Determine the [X, Y] coordinate at the center of the cell enclosing the given text.  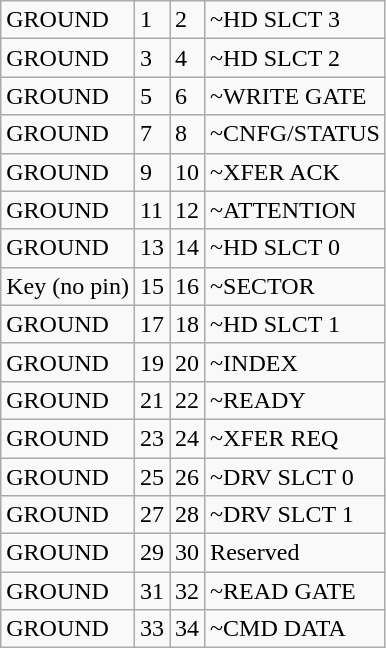
~ATTENTION [296, 210]
31 [152, 591]
~HD SLCT 3 [296, 20]
28 [188, 515]
~XFER ACK [296, 172]
26 [188, 477]
33 [152, 629]
~XFER REQ [296, 438]
~READY [296, 400]
24 [188, 438]
10 [188, 172]
Reserved [296, 553]
23 [152, 438]
~HD SLCT 2 [296, 58]
32 [188, 591]
9 [152, 172]
27 [152, 515]
~READ GATE [296, 591]
30 [188, 553]
4 [188, 58]
25 [152, 477]
18 [188, 324]
6 [188, 96]
20 [188, 362]
~CNFG/STATUS [296, 134]
Key (no pin) [68, 286]
15 [152, 286]
12 [188, 210]
5 [152, 96]
~INDEX [296, 362]
~DRV SLCT 0 [296, 477]
1 [152, 20]
19 [152, 362]
8 [188, 134]
~CMD DATA [296, 629]
~SECTOR [296, 286]
29 [152, 553]
17 [152, 324]
2 [188, 20]
~HD SLCT 0 [296, 248]
14 [188, 248]
~DRV SLCT 1 [296, 515]
13 [152, 248]
22 [188, 400]
21 [152, 400]
3 [152, 58]
34 [188, 629]
~WRITE GATE [296, 96]
11 [152, 210]
16 [188, 286]
~HD SLCT 1 [296, 324]
7 [152, 134]
